Scan for the cell matching the given text and deliver its [x, y] coordinate at center. 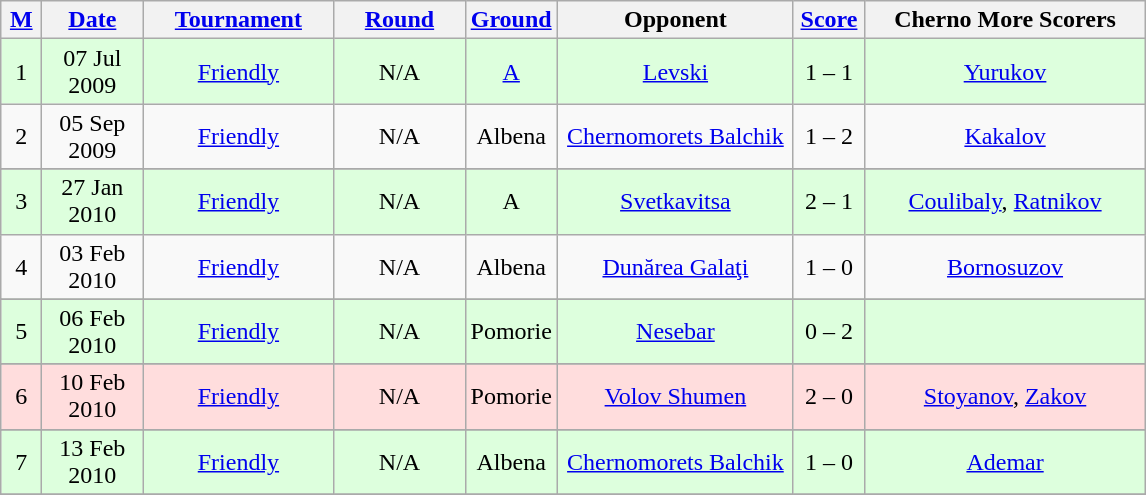
Round [400, 20]
6 [22, 396]
Kakalov [1006, 136]
2 – 0 [828, 396]
13 Feb 2010 [92, 462]
Cherno More Scorers [1006, 20]
07 Jul 2009 [92, 72]
Dunărea Galaţi [675, 266]
5 [22, 332]
27 Jan 2010 [92, 202]
Ground [511, 20]
Bornosuzov [1006, 266]
06 Feb 2010 [92, 332]
Coulibaly, Ratnikov [1006, 202]
7 [22, 462]
1 [22, 72]
1 – 1 [828, 72]
Date [92, 20]
Stoyanov, Zakov [1006, 396]
Tournament [238, 20]
2 [22, 136]
05 Sep 2009 [92, 136]
0 – 2 [828, 332]
Volov Shumen [675, 396]
1 – 2 [828, 136]
10 Feb 2010 [92, 396]
03 Feb 2010 [92, 266]
Levski [675, 72]
Ademar [1006, 462]
Nesebar [675, 332]
M [22, 20]
2 – 1 [828, 202]
Score [828, 20]
4 [22, 266]
Yurukov [1006, 72]
Svetkavitsa [675, 202]
3 [22, 202]
Opponent [675, 20]
